Provide the (X, Y) coordinate of the cell's center where the given text is located.  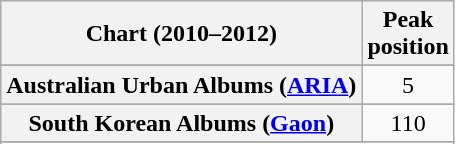
South Korean Albums (Gaon) (182, 123)
Chart (2010–2012) (182, 34)
5 (408, 85)
Australian Urban Albums (ARIA) (182, 85)
110 (408, 123)
Peak position (408, 34)
